Scan for the cell matching the given text and deliver its [X, Y] coordinate at center. 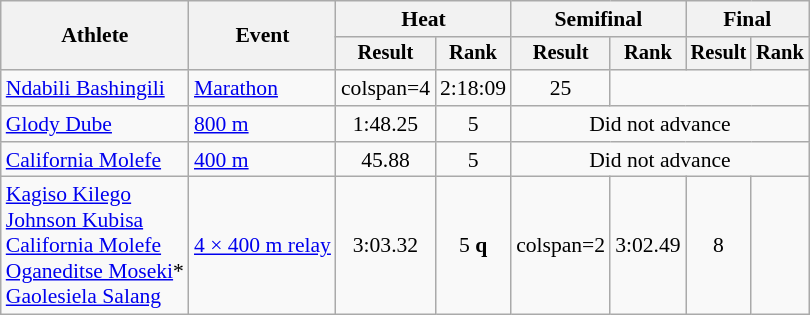
3:03.32 [386, 246]
45.88 [386, 160]
colspan=2 [560, 246]
2:18:09 [473, 88]
California Molefe [95, 160]
Marathon [262, 88]
5 q [473, 246]
3:02.49 [648, 246]
800 m [262, 124]
1:48.25 [386, 124]
Semifinal [598, 19]
4 × 400 m relay [262, 246]
Kagiso KilegoJohnson KubisaCalifornia MolefeOganeditse Moseki*Gaolesiela Salang [95, 246]
25 [560, 88]
Ndabili Bashingili [95, 88]
400 m [262, 160]
Heat [424, 19]
Event [262, 36]
colspan=4 [386, 88]
Athlete [95, 36]
Glody Dube [95, 124]
Final [748, 19]
8 [719, 246]
